For the text-containing cell, return its midpoint in [x, y] coordinate format. 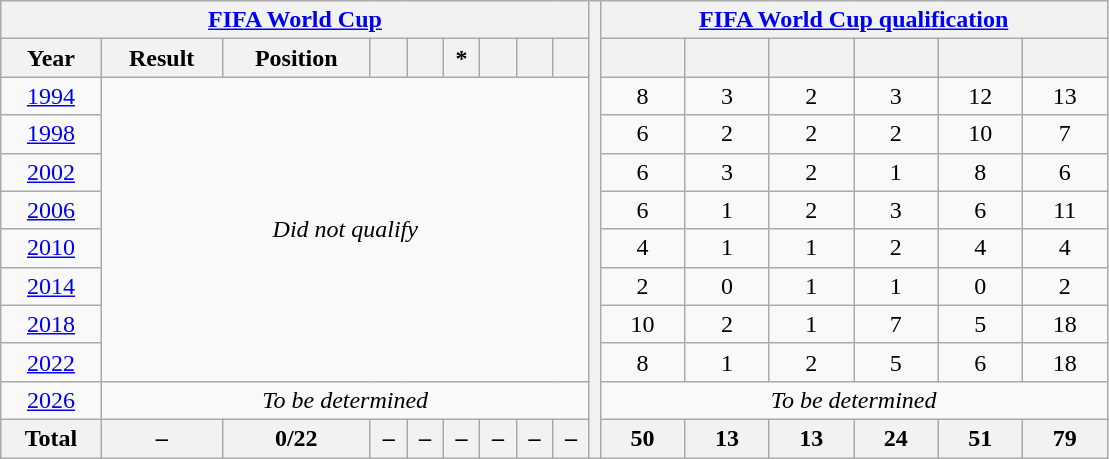
79 [1064, 438]
Did not qualify [345, 229]
Position [296, 58]
Year [51, 58]
1998 [51, 134]
2026 [51, 400]
2002 [51, 172]
51 [980, 438]
12 [980, 96]
Total [51, 438]
50 [642, 438]
FIFA World Cup [295, 20]
2022 [51, 362]
FIFA World Cup qualification [854, 20]
2006 [51, 210]
1994 [51, 96]
Result [162, 58]
2018 [51, 324]
* [461, 58]
2010 [51, 248]
0/22 [296, 438]
2014 [51, 286]
24 [896, 438]
11 [1064, 210]
